From the cell containing the given text, extract its center point as (x, y) coordinate. 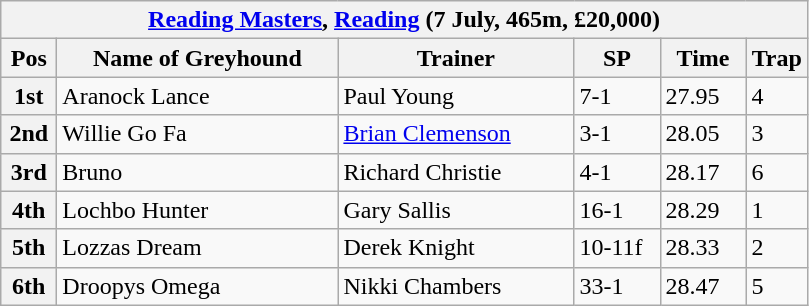
Brian Clemenson (456, 134)
Gary Sallis (456, 210)
4 (776, 96)
Derek Knight (456, 248)
28.05 (703, 134)
3 (776, 134)
28.47 (703, 286)
27.95 (703, 96)
3-1 (617, 134)
Lozzas Dream (198, 248)
Aranock Lance (198, 96)
Droopys Omega (198, 286)
4-1 (617, 172)
5th (29, 248)
7-1 (617, 96)
33-1 (617, 286)
3rd (29, 172)
Willie Go Fa (198, 134)
Nikki Chambers (456, 286)
2nd (29, 134)
28.29 (703, 210)
4th (29, 210)
Trap (776, 58)
SP (617, 58)
2 (776, 248)
Paul Young (456, 96)
Time (703, 58)
1 (776, 210)
Trainer (456, 58)
28.33 (703, 248)
10-11f (617, 248)
6 (776, 172)
Reading Masters, Reading (7 July, 465m, £20,000) (404, 20)
Richard Christie (456, 172)
28.17 (703, 172)
Name of Greyhound (198, 58)
Pos (29, 58)
5 (776, 286)
6th (29, 286)
1st (29, 96)
16-1 (617, 210)
Lochbo Hunter (198, 210)
Bruno (198, 172)
